Extract the (X, Y) coordinate from the center of the cell holding the provided text.  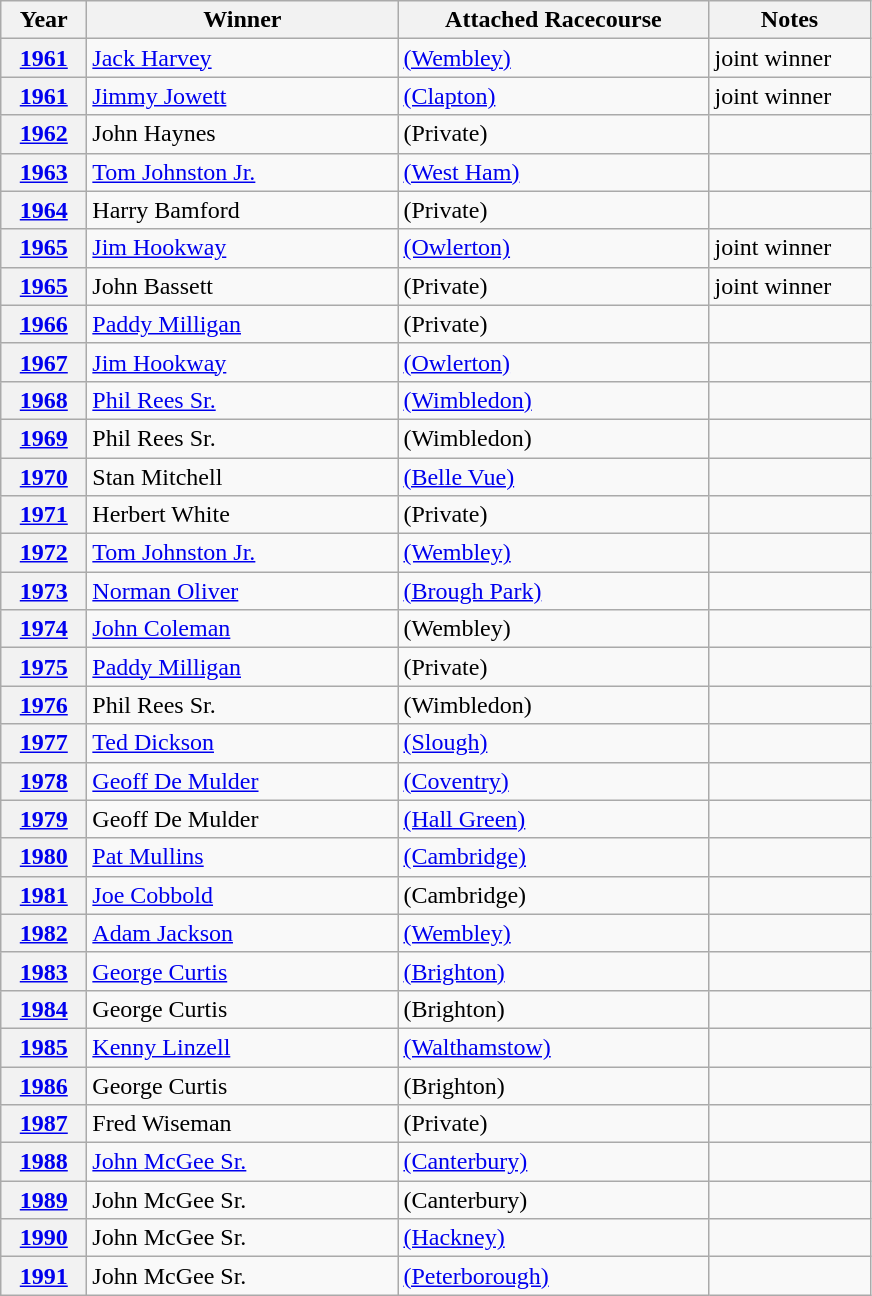
1990 (44, 1238)
1991 (44, 1276)
Norman Oliver (242, 591)
1962 (44, 134)
1964 (44, 210)
(West Ham) (554, 172)
1986 (44, 1085)
Ted Dickson (242, 743)
1979 (44, 819)
(Walthamstow) (554, 1047)
Jack Harvey (242, 58)
(Hackney) (554, 1238)
(Hall Green) (554, 819)
(Belle Vue) (554, 477)
1983 (44, 971)
John Haynes (242, 134)
1977 (44, 743)
Joe Cobbold (242, 895)
1975 (44, 667)
Herbert White (242, 515)
1970 (44, 477)
1971 (44, 515)
1963 (44, 172)
Harry Bamford (242, 210)
1976 (44, 705)
Stan Mitchell (242, 477)
1984 (44, 1009)
Jimmy Jowett (242, 96)
Year (44, 20)
(Clapton) (554, 96)
1967 (44, 362)
1982 (44, 933)
1972 (44, 553)
Pat Mullins (242, 857)
1973 (44, 591)
1969 (44, 438)
1989 (44, 1200)
John Coleman (242, 629)
(Brough Park) (554, 591)
1988 (44, 1162)
(Coventry) (554, 781)
Kenny Linzell (242, 1047)
1968 (44, 400)
Fred Wiseman (242, 1124)
1981 (44, 895)
1966 (44, 324)
Winner (242, 20)
1978 (44, 781)
Attached Racecourse (554, 20)
Adam Jackson (242, 933)
Notes (790, 20)
(Slough) (554, 743)
1987 (44, 1124)
John Bassett (242, 286)
1974 (44, 629)
(Peterborough) (554, 1276)
1985 (44, 1047)
1980 (44, 857)
